Determine the (x, y) coordinate at the center of the cell enclosing the given text.  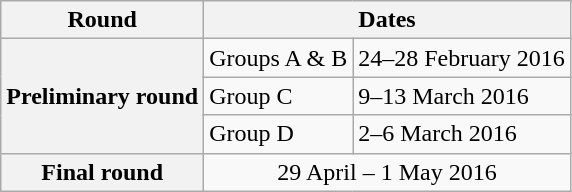
Preliminary round (102, 96)
Round (102, 20)
Group C (278, 96)
Dates (388, 20)
9–13 March 2016 (462, 96)
2–6 March 2016 (462, 134)
29 April – 1 May 2016 (388, 172)
Group D (278, 134)
Groups A & B (278, 58)
Final round (102, 172)
24–28 February 2016 (462, 58)
